Capture the cell that displays the provided text and extract its (x, y) central coordinate. 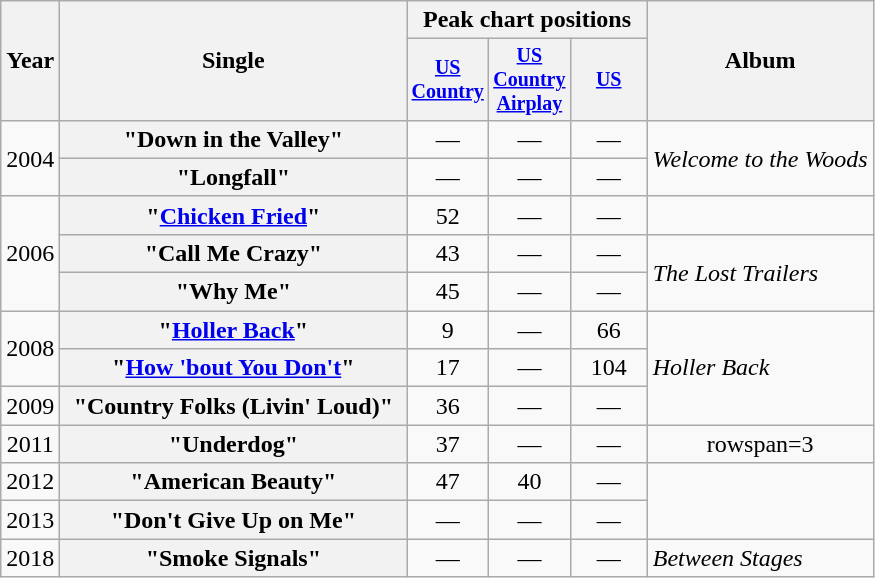
2011 (30, 444)
"Call Me Crazy" (234, 253)
Album (760, 61)
2012 (30, 482)
2009 (30, 406)
"Don't Give Up on Me" (234, 520)
2018 (30, 558)
"Why Me" (234, 292)
43 (448, 253)
"Longfall" (234, 177)
"Chicken Fried" (234, 215)
2008 (30, 349)
"Holler Back" (234, 330)
47 (448, 482)
Year (30, 61)
"American Beauty" (234, 482)
2013 (30, 520)
40 (530, 482)
"Country Folks (Livin' Loud)" (234, 406)
2006 (30, 253)
66 (608, 330)
9 (448, 330)
17 (448, 368)
"How 'bout You Don't" (234, 368)
US Country Airplay (530, 80)
36 (448, 406)
45 (448, 292)
52 (448, 215)
Holler Back (760, 368)
2004 (30, 158)
"Underdog" (234, 444)
"Smoke Signals" (234, 558)
Between Stages (760, 558)
37 (448, 444)
Peak chart positions (527, 20)
US Country (448, 80)
Welcome to the Woods (760, 158)
US (608, 80)
Single (234, 61)
rowspan=3 (760, 444)
The Lost Trailers (760, 272)
104 (608, 368)
"Down in the Valley" (234, 139)
